For the text-containing cell, return its midpoint in [X, Y] coordinate format. 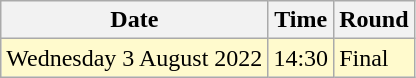
Final [374, 58]
14:30 [301, 58]
Round [374, 20]
Time [301, 20]
Date [134, 20]
Wednesday 3 August 2022 [134, 58]
